Pinpoint the cell where the given text exists, returning its (x, y) midpoint coordinate. 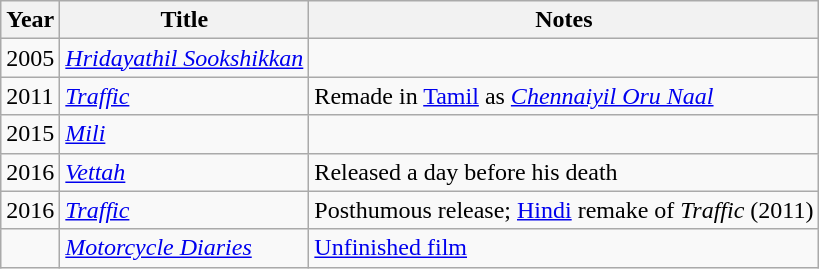
Unfinished film (564, 248)
Notes (564, 20)
2005 (30, 58)
Remade in Tamil as Chennaiyil Oru Naal (564, 96)
Mili (184, 134)
Year (30, 20)
Vettah (184, 172)
2011 (30, 96)
Title (184, 20)
Posthumous release; Hindi remake of Traffic (2011) (564, 210)
Hridayathil Sookshikkan (184, 58)
2015 (30, 134)
Motorcycle Diaries (184, 248)
Released a day before his death (564, 172)
